Return the (X, Y) coordinate for the center point of the cell that contains the specified text.  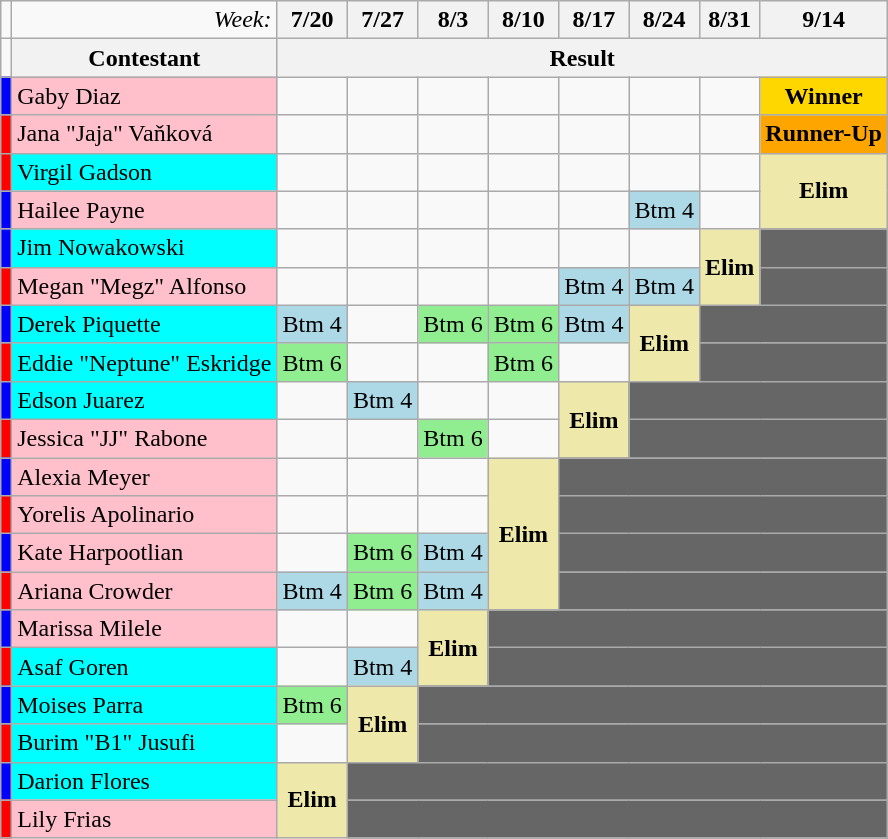
Kate Harpootlian (144, 553)
Contestant (144, 58)
8/17 (594, 20)
Runner-Up (824, 134)
Burim "B1" Jusufi (144, 743)
Jana "Jaja" Vaňková (144, 134)
Moises Parra (144, 705)
8/24 (664, 20)
7/20 (312, 20)
7/27 (382, 20)
Derek Piquette (144, 324)
Edson Juarez (144, 400)
Megan "Megz" Alfonso (144, 286)
Eddie "Neptune" Eskridge (144, 362)
Week: (144, 20)
Jim Nowakowski (144, 248)
8/10 (523, 20)
Marissa Milele (144, 629)
8/3 (453, 20)
Jessica "JJ" Rabone (144, 438)
9/14 (824, 20)
Ariana Crowder (144, 591)
Darion Flores (144, 781)
Hailee Payne (144, 210)
8/31 (729, 20)
Lily Frias (144, 819)
Winner (824, 96)
Result (582, 58)
Gaby Diaz (144, 96)
Asaf Goren (144, 667)
Yorelis Apolinario (144, 515)
Virgil Gadson (144, 172)
Alexia Meyer (144, 477)
